Output the (X, Y) coordinate of the center of the cell containing the given text.  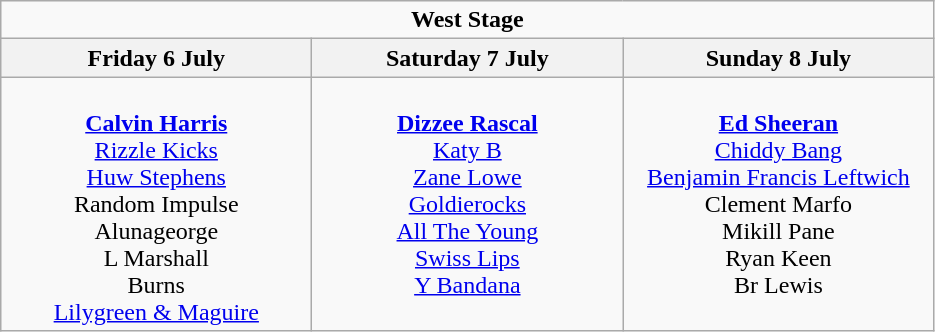
Dizzee Rascal Katy B Zane Lowe Goldierocks All The Young Swiss Lips Y Bandana (468, 204)
Saturday 7 July (468, 58)
Ed Sheeran Chiddy Bang Benjamin Francis Leftwich Clement Marfo Mikill Pane Ryan Keen Br Lewis (778, 204)
Sunday 8 July (778, 58)
West Stage (468, 20)
Calvin Harris Rizzle Kicks Huw Stephens Random Impulse Alunageorge L Marshall Burns Lilygreen & Maguire (156, 204)
Friday 6 July (156, 58)
